Capture the cell that displays the provided text and extract its (x, y) central coordinate. 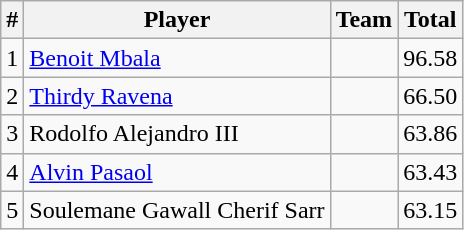
Team (364, 20)
96.58 (430, 58)
Benoit Mbala (177, 58)
Rodolfo Alejandro III (177, 134)
1 (12, 58)
4 (12, 172)
Soulemane Gawall Cherif Sarr (177, 210)
Player (177, 20)
Total (430, 20)
# (12, 20)
5 (12, 210)
63.86 (430, 134)
Alvin Pasaol (177, 172)
Thirdy Ravena (177, 96)
66.50 (430, 96)
2 (12, 96)
63.15 (430, 210)
63.43 (430, 172)
3 (12, 134)
